Extract the [x, y] coordinate from the center of the cell holding the provided text.  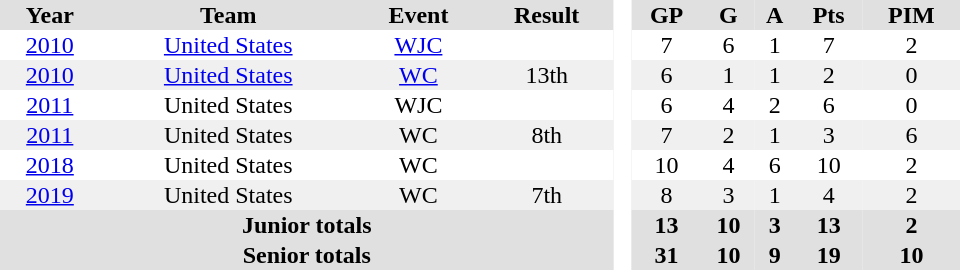
9 [775, 255]
Year [50, 15]
Pts [829, 15]
8 [666, 195]
8th [547, 135]
2018 [50, 165]
G [728, 15]
31 [666, 255]
GP [666, 15]
Event [418, 15]
Result [547, 15]
7th [547, 195]
Team [228, 15]
13th [547, 75]
19 [829, 255]
Junior totals [306, 225]
2019 [50, 195]
PIM [912, 15]
Senior totals [306, 255]
A [775, 15]
